From the cell containing the given text, extract its center point as (x, y) coordinate. 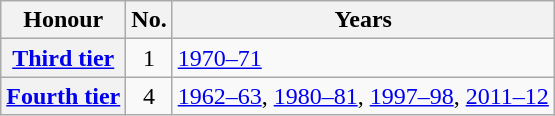
Years (363, 20)
No. (149, 20)
1 (149, 58)
1970–71 (363, 58)
Fourth tier (64, 96)
4 (149, 96)
1962–63, 1980–81, 1997–98, 2011–12 (363, 96)
Third tier (64, 58)
Honour (64, 20)
